Capture the cell that displays the provided text and extract its [x, y] central coordinate. 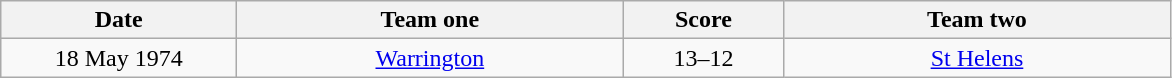
Team one [430, 20]
Warrington [430, 58]
Team two [977, 20]
18 May 1974 [119, 58]
13–12 [704, 58]
St Helens [977, 58]
Date [119, 20]
Score [704, 20]
